Return the [X, Y] coordinate for the center point of the cell that contains the specified text.  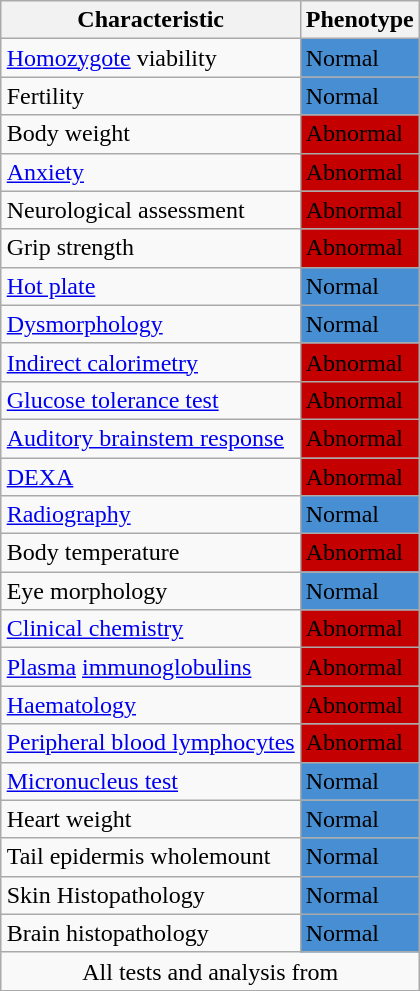
Tail epidermis wholemount [150, 857]
Body weight [150, 134]
Brain histopathology [150, 933]
Indirect calorimetry [150, 362]
Plasma immunoglobulins [150, 667]
DEXA [150, 477]
Hot plate [150, 286]
Skin Histopathology [150, 895]
Eye morphology [150, 591]
Body temperature [150, 553]
Clinical chemistry [150, 629]
Fertility [150, 96]
Peripheral blood lymphocytes [150, 743]
Homozygote viability [150, 58]
Characteristic [150, 20]
Glucose tolerance test [150, 400]
Grip strength [150, 248]
Haematology [150, 705]
Auditory brainstem response [150, 438]
Dysmorphology [150, 324]
Anxiety [150, 172]
Phenotype [360, 20]
Neurological assessment [150, 210]
All tests and analysis from [210, 971]
Radiography [150, 515]
Micronucleus test [150, 781]
Heart weight [150, 819]
